Identify which cell holds the provided text, then report its (X, Y) central coordinate. 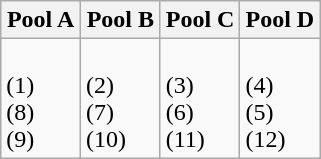
Pool A (41, 20)
Pool D (280, 20)
Pool C (200, 20)
Pool B (120, 20)
(4) (5) (12) (280, 98)
(3) (6) (11) (200, 98)
(2) (7) (10) (120, 98)
(1) (8) (9) (41, 98)
